Return (x, y) of the center of cell containing provided text 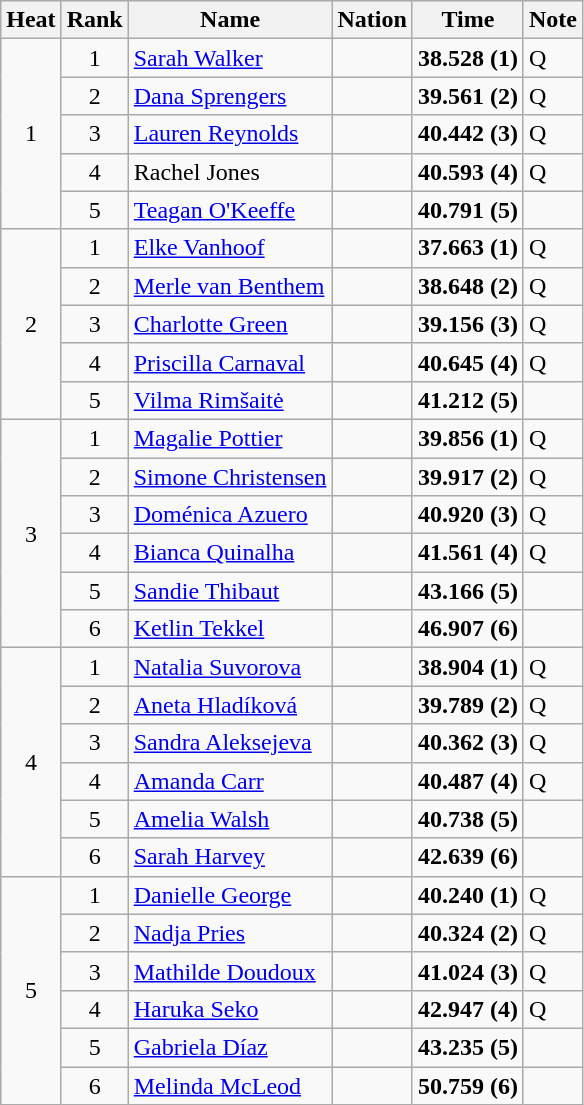
Vilma Rimšaitė (230, 400)
41.212 (5) (468, 400)
Teagan O'Keeffe (230, 210)
Nation (372, 20)
Natalia Suvorova (230, 667)
Amanda Carr (230, 781)
39.917 (2) (468, 477)
Melinda McLeod (230, 1085)
Doménica Azuero (230, 515)
Dana Sprengers (230, 96)
Note (552, 20)
Sarah Harvey (230, 857)
Priscilla Carnaval (230, 362)
40.362 (3) (468, 743)
39.156 (3) (468, 324)
Gabriela Díaz (230, 1047)
Simone Christensen (230, 477)
Sandra Aleksejeva (230, 743)
40.442 (3) (468, 134)
Danielle George (230, 895)
Time (468, 20)
Name (230, 20)
Elke Vanhoof (230, 248)
Sandie Thibaut (230, 591)
46.907 (6) (468, 629)
40.593 (4) (468, 172)
38.904 (1) (468, 667)
37.663 (1) (468, 248)
40.645 (4) (468, 362)
41.024 (3) (468, 971)
39.789 (2) (468, 705)
38.648 (2) (468, 286)
42.639 (6) (468, 857)
41.561 (4) (468, 553)
Rachel Jones (230, 172)
39.856 (1) (468, 438)
40.791 (5) (468, 210)
Merle van Benthem (230, 286)
Ketlin Tekkel (230, 629)
Rank (94, 20)
39.561 (2) (468, 96)
38.528 (1) (468, 58)
Lauren Reynolds (230, 134)
Sarah Walker (230, 58)
Haruka Seko (230, 1009)
50.759 (6) (468, 1085)
43.166 (5) (468, 591)
42.947 (4) (468, 1009)
40.920 (3) (468, 515)
Aneta Hladíková (230, 705)
Magalie Pottier (230, 438)
Mathilde Doudoux (230, 971)
Charlotte Green (230, 324)
40.738 (5) (468, 819)
40.324 (2) (468, 933)
40.487 (4) (468, 781)
43.235 (5) (468, 1047)
40.240 (1) (468, 895)
Nadja Pries (230, 933)
Amelia Walsh (230, 819)
Heat (31, 20)
Bianca Quinalha (230, 553)
